Detect which cell encompasses the target text, then output its (X, Y) center coordinate. 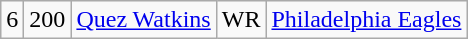
200 (48, 20)
6 (12, 20)
WR (241, 20)
Quez Watkins (144, 20)
Philadelphia Eagles (366, 20)
